Search for the cell housing the specified text and yield its [X, Y] center coordinate. 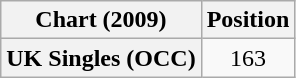
UK Singles (OCC) [101, 58]
Chart (2009) [101, 20]
Position [248, 20]
163 [248, 58]
